Return [x, y] of the center of cell containing provided text 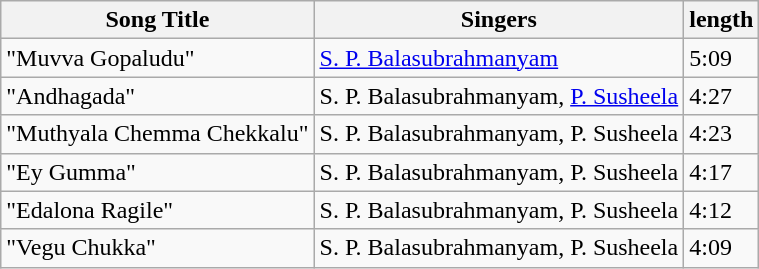
"Ey Gumma" [158, 172]
4:12 [722, 210]
"Edalona Ragile" [158, 210]
length [722, 20]
Singers [499, 20]
4:23 [722, 134]
"Andhagada" [158, 96]
4:09 [722, 248]
"Vegu Chukka" [158, 248]
4:17 [722, 172]
S. P. Balasubrahmanyam [499, 58]
Song Title [158, 20]
"Muthyala Chemma Chekkalu" [158, 134]
4:27 [722, 96]
5:09 [722, 58]
"Muvva Gopaludu" [158, 58]
